Identify which cell holds the provided text, then report its [x, y] central coordinate. 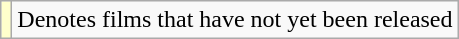
Denotes films that have not yet been released [235, 20]
